Locate the cell with the specified text and output its [x, y] center coordinate. 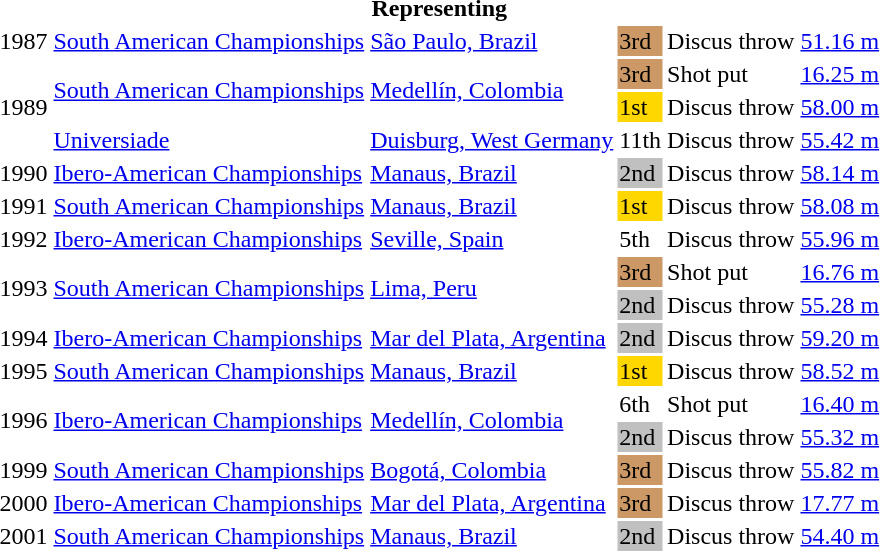
Lima, Peru [492, 288]
Seville, Spain [492, 239]
Bogotá, Colombia [492, 470]
5th [640, 239]
6th [640, 404]
Universiade [209, 140]
São Paulo, Brazil [492, 41]
Duisburg, West Germany [492, 140]
11th [640, 140]
